Output the (X, Y) coordinate of the center of the cell containing the given text.  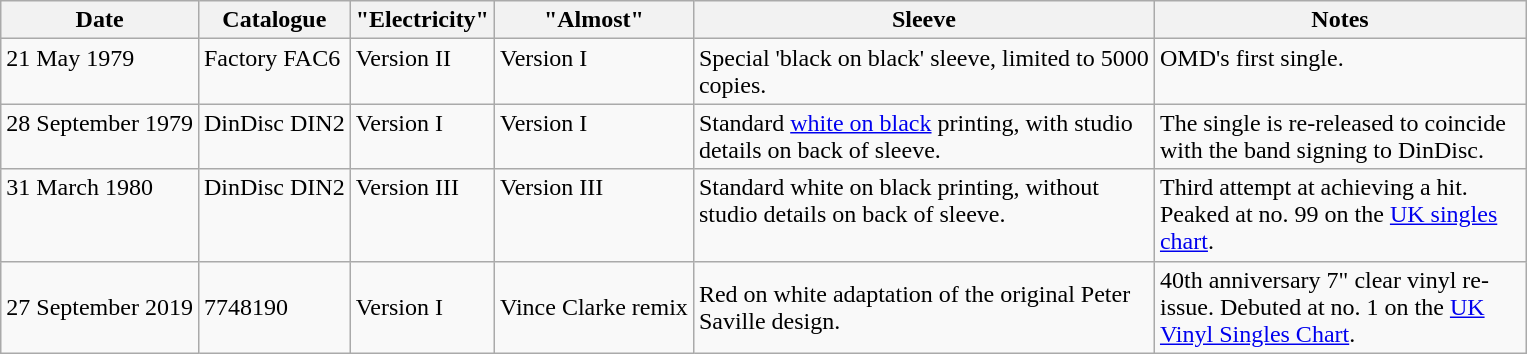
Version II (422, 72)
The single is re-released to coincide with the band signing to DinDisc. (1340, 136)
Date (100, 20)
Standard white on black printing, with studio details on back of sleeve. (924, 136)
Red on white adaptation of the original Peter Saville design. (924, 307)
"Electricity" (422, 20)
Third attempt at achieving a hit. Peaked at no. 99 on the UK singles chart. (1340, 215)
"Almost" (594, 20)
27 September 2019 (100, 307)
28 September 1979 (100, 136)
Standard white on black printing, without studio details on back of sleeve. (924, 215)
31 March 1980 (100, 215)
OMD's first single. (1340, 72)
Catalogue (274, 20)
Sleeve (924, 20)
Vince Clarke remix (594, 307)
7748190 (274, 307)
40th anniversary 7" clear vinyl re-issue. Debuted at no. 1 on the UK Vinyl Singles Chart. (1340, 307)
21 May 1979 (100, 72)
Special 'black on black' sleeve, limited to 5000 copies. (924, 72)
Notes (1340, 20)
Factory FAC6 (274, 72)
